Return (x, y) of the center of cell containing provided text 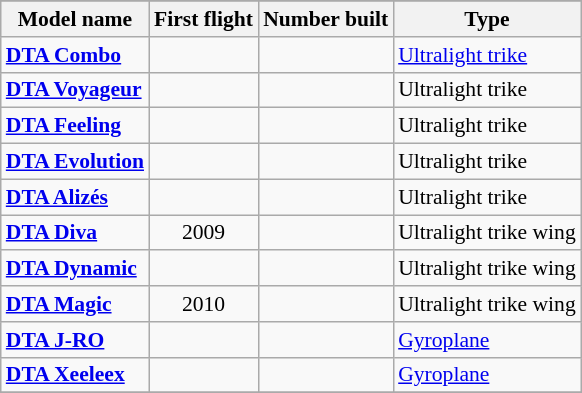
DTA Dynamic (75, 269)
DTA Diva (75, 233)
Type (487, 19)
DTA Evolution (75, 162)
Model name (75, 19)
First flight (204, 19)
Number built (326, 19)
2009 (204, 233)
DTA Feeling (75, 126)
DTA Magic (75, 304)
DTA J-RO (75, 340)
DTA Combo (75, 55)
DTA Xeeleex (75, 375)
2010 (204, 304)
DTA Voyageur (75, 90)
DTA Alizés (75, 197)
